Extract the (x, y) coordinate from the center of the cell holding the provided text.  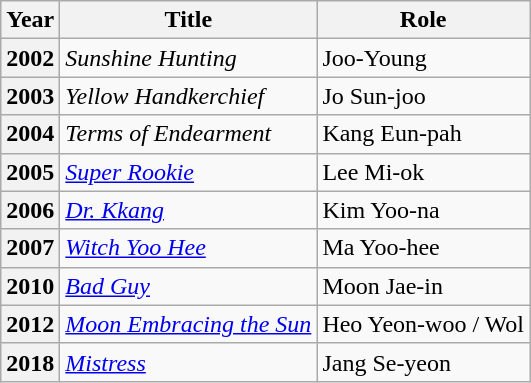
Kang Eun-pah (424, 134)
Terms of Endearment (188, 134)
Joo-Young (424, 58)
2018 (30, 362)
Title (188, 20)
2012 (30, 324)
Yellow Handkerchief (188, 96)
Witch Yoo Hee (188, 248)
Bad Guy (188, 286)
Lee Mi-ok (424, 172)
Dr. Kkang (188, 210)
2003 (30, 96)
2004 (30, 134)
Moon Jae-in (424, 286)
Kim Yoo-na (424, 210)
Moon Embracing the Sun (188, 324)
Super Rookie (188, 172)
2007 (30, 248)
2005 (30, 172)
Ma Yoo-hee (424, 248)
2006 (30, 210)
Sunshine Hunting (188, 58)
Jo Sun-joo (424, 96)
2010 (30, 286)
Heo Yeon-woo / Wol (424, 324)
2002 (30, 58)
Jang Se-yeon (424, 362)
Year (30, 20)
Mistress (188, 362)
Role (424, 20)
